Return (X, Y) of the center of cell containing provided text 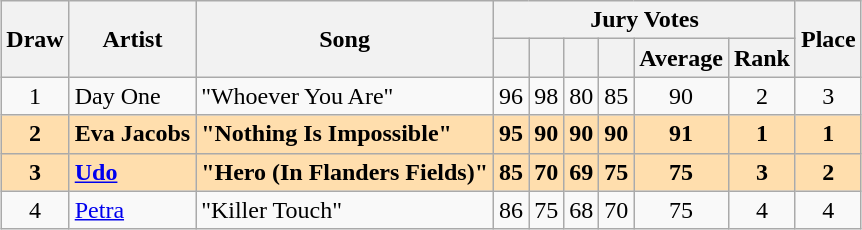
"Nothing Is Impossible" (345, 134)
Petra (132, 210)
Place (828, 39)
Jury Votes (645, 20)
Artist (132, 39)
69 (582, 172)
Eva Jacobs (132, 134)
95 (512, 134)
86 (512, 210)
Udo (132, 172)
68 (582, 210)
"Whoever You Are" (345, 96)
Average (682, 58)
"Hero (In Flanders Fields)" (345, 172)
Song (345, 39)
91 (682, 134)
80 (582, 96)
Draw (35, 39)
Day One (132, 96)
Rank (762, 58)
"Killer Touch" (345, 210)
96 (512, 96)
98 (546, 96)
